For the text-containing cell, return its midpoint in [X, Y] coordinate format. 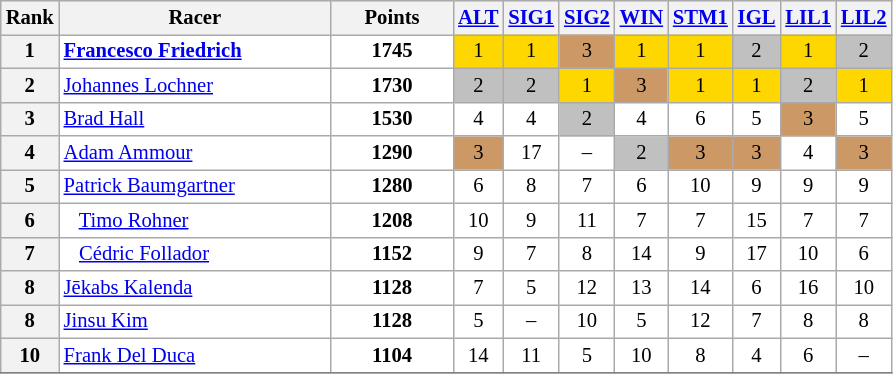
1280 [392, 186]
Adam Ammour [195, 153]
Rank [30, 17]
1152 [392, 254]
SIG1 [531, 17]
Francesco Friedrich [195, 51]
STM1 [700, 17]
Jinsu Kim [195, 321]
16 [808, 287]
ALT [478, 17]
1208 [392, 220]
Frank Del Duca [195, 355]
WIN [642, 17]
15 [757, 220]
Timo Rohner [195, 220]
Racer [195, 17]
Points [392, 17]
1104 [392, 355]
IGL [757, 17]
1730 [392, 85]
LIL1 [808, 17]
Brad Hall [195, 119]
1745 [392, 51]
LIL2 [864, 17]
Cédric Follador [195, 254]
13 [642, 287]
SIG2 [587, 17]
1290 [392, 153]
1530 [392, 119]
Jēkabs Kalenda [195, 287]
Johannes Lochner [195, 85]
Patrick Baumgartner [195, 186]
